Capture the cell that displays the provided text and extract its [x, y] central coordinate. 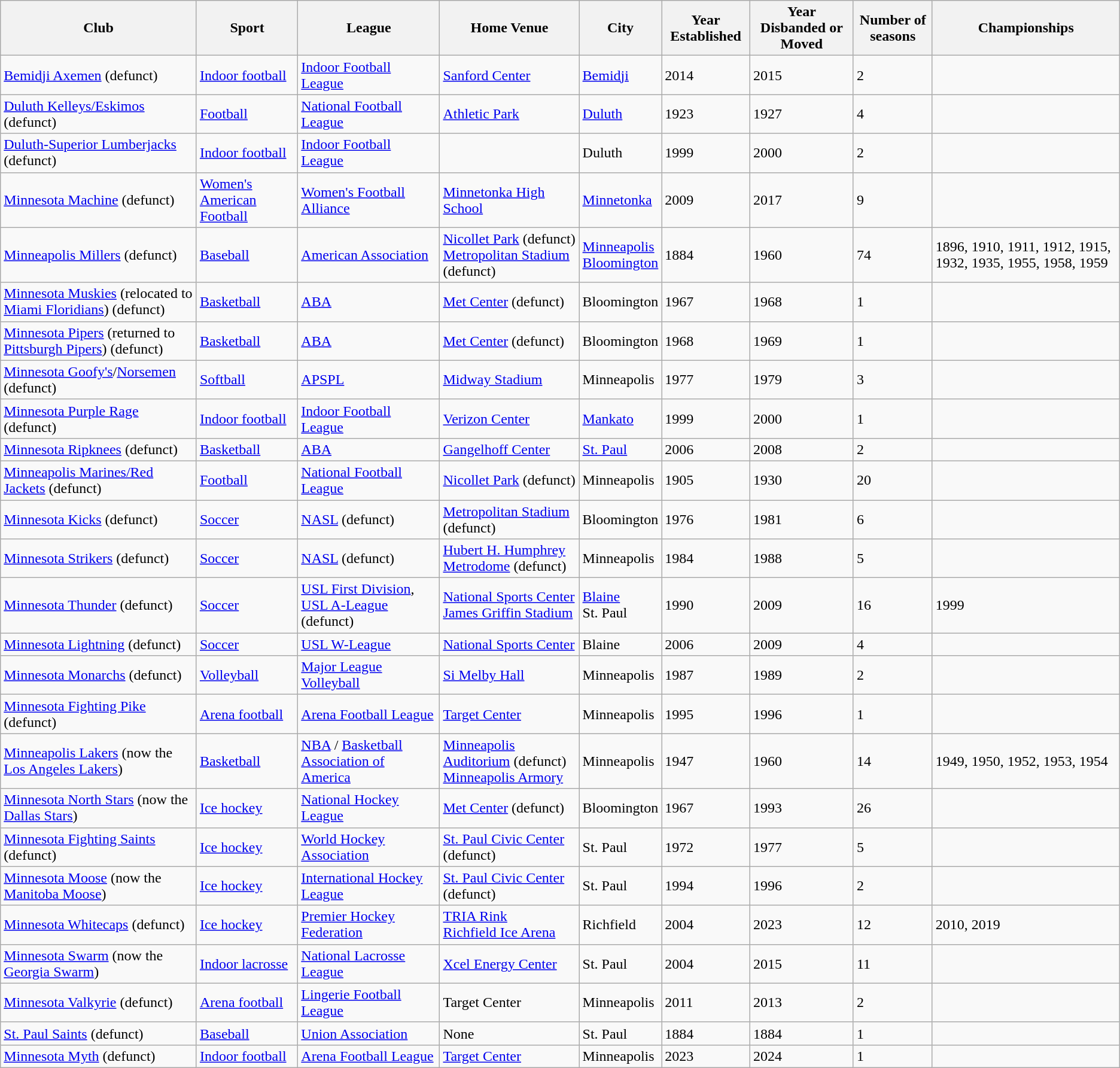
1979 [802, 379]
Minnetonka [620, 200]
Women's American Football [246, 200]
Mankato [620, 419]
Minnesota Goofy's/Norsemen (defunct) [99, 379]
1905 [706, 480]
Minnesota North Stars (now the Dallas Stars) [99, 808]
League [369, 28]
Nicollet Park (defunct) [510, 480]
1993 [802, 808]
Minnesota Valkyrie (defunct) [99, 1003]
Union Association [369, 1033]
Minneapolis Marines/Red Jackets (defunct) [99, 480]
Minnesota Moose (now the Manitoba Moose) [99, 886]
Duluth Kelleys/Eskimos (defunct) [99, 114]
National Lacrosse League [369, 963]
74 [893, 255]
Championships [1025, 28]
16 [893, 605]
1947 [706, 761]
Minnesota Machine (defunct) [99, 200]
Premier Hockey Federation [369, 925]
1984 [706, 559]
26 [893, 808]
1923 [706, 114]
World Hockey Association [369, 847]
1969 [802, 341]
Volleyball [246, 675]
1989 [802, 675]
1994 [706, 886]
Minnesota Monarchs (defunct) [99, 675]
Minneapolis Millers (defunct) [99, 255]
Lingerie Football League [369, 1003]
MinneapolisBloomington [620, 255]
International Hockey League [369, 886]
St. Paul Saints (defunct) [99, 1033]
Minnesota Muskies (relocated to Miami Floridians) (defunct) [99, 302]
Minnesota Fighting Pike (defunct) [99, 714]
Nicollet Park (defunct) Metropolitan Stadium (defunct) [510, 255]
Year Disbanded or Moved [802, 28]
Sport [246, 28]
Midway Stadium [510, 379]
1990 [706, 605]
2008 [802, 449]
TRIA RinkRichfield Ice Arena [510, 925]
1976 [706, 519]
Bemidji [620, 75]
1972 [706, 847]
2011 [706, 1003]
1949, 1950, 1952, 1953, 1954 [1025, 761]
1930 [802, 480]
1896, 1910, 1911, 1912, 1915, 1932, 1935, 1955, 1958, 1959 [1025, 255]
Athletic Park [510, 114]
Minnesota Kicks (defunct) [99, 519]
None [510, 1033]
20 [893, 480]
Richfield [620, 925]
City [620, 28]
Minnesota Whitecaps (defunct) [99, 925]
National Sports Center James Griffin Stadium [510, 605]
Home Venue [510, 28]
Major League Volleyball [369, 675]
National Sports Center [510, 644]
Year Established [706, 28]
2010, 2019 [1025, 925]
American Association [369, 255]
Minnesota Myth (defunct) [99, 1056]
Duluth-Superior Lumberjacks (defunct) [99, 153]
2017 [802, 200]
Minneapolis Lakers (now the Los Angeles Lakers) [99, 761]
National Hockey League [369, 808]
USL W-League [369, 644]
2013 [802, 1003]
Xcel Energy Center [510, 963]
Sanford Center [510, 75]
Minnesota Ripknees (defunct) [99, 449]
NBA / Basketball Association of America [369, 761]
Minnesota Fighting Saints (defunct) [99, 847]
Blaine [620, 644]
Minnesota Lightning (defunct) [99, 644]
USL First Division, USL A-League (defunct) [369, 605]
Metropolitan Stadium (defunct) [510, 519]
Minnesota Thunder (defunct) [99, 605]
Minneapolis Auditorium (defunct) Minneapolis Armory [510, 761]
Gangelhoff Center [510, 449]
1988 [802, 559]
Women's Football Alliance [369, 200]
12 [893, 925]
Minnesota Strikers (defunct) [99, 559]
3 [893, 379]
2024 [802, 1056]
Minnetonka High School [510, 200]
14 [893, 761]
Minnesota Pipers (returned to Pittsburgh Pipers) (defunct) [99, 341]
1981 [802, 519]
Verizon Center [510, 419]
Number of seasons [893, 28]
Minnesota Purple Rage (defunct) [99, 419]
1987 [706, 675]
BlaineSt. Paul [620, 605]
APSPL [369, 379]
1927 [802, 114]
11 [893, 963]
Minnesota Swarm (now the Georgia Swarm) [99, 963]
1995 [706, 714]
Indoor lacrosse [246, 963]
Bemidji Axemen (defunct) [99, 75]
Si Melby Hall [510, 675]
Hubert H. Humphrey Metrodome (defunct) [510, 559]
Club [99, 28]
Softball [246, 379]
2014 [706, 75]
9 [893, 200]
6 [893, 519]
